Scan for the cell matching the given text and deliver its (X, Y) coordinate at center. 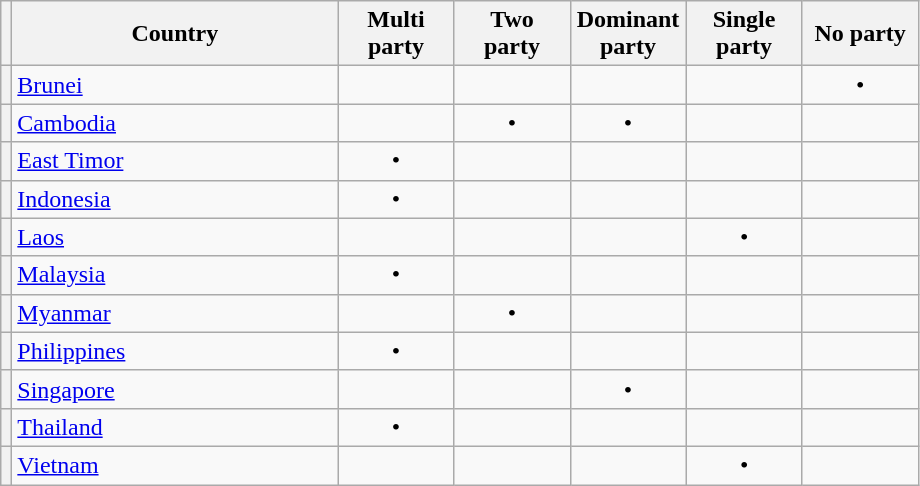
Brunei (175, 85)
Malaysia (175, 275)
Myanmar (175, 313)
Indonesia (175, 199)
Philippines (175, 351)
Singapore (175, 389)
Country (175, 34)
Multi party (396, 34)
East Timor (175, 161)
No party (860, 34)
Two party (512, 34)
Laos (175, 237)
Single party (744, 34)
Cambodia (175, 123)
Vietnam (175, 465)
Thailand (175, 427)
Dominant party (628, 34)
